Search for the cell housing the specified text and yield its (x, y) center coordinate. 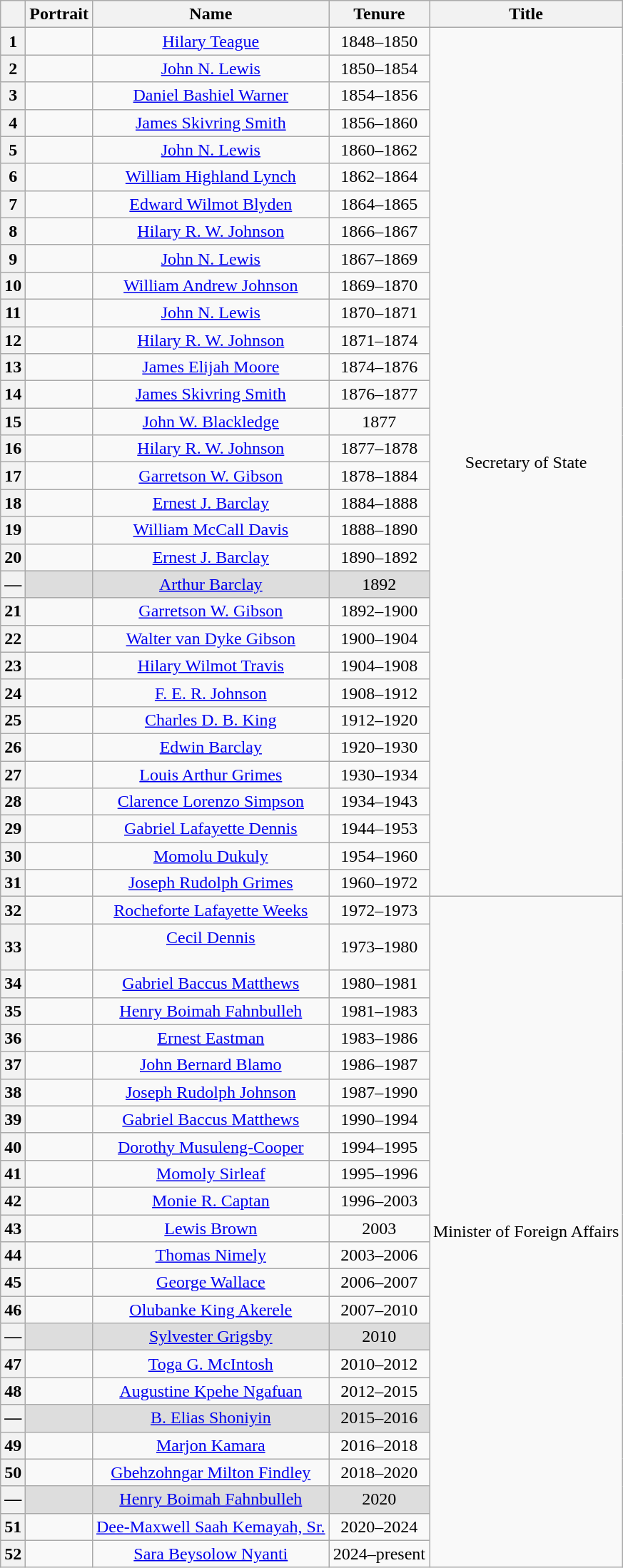
1867–1869 (379, 258)
10 (13, 285)
45 (13, 1283)
1862–1864 (379, 177)
14 (13, 394)
40 (13, 1146)
2006–2007 (379, 1283)
1850–1854 (379, 68)
28 (13, 802)
5 (13, 150)
1995–1996 (379, 1174)
1892–1900 (379, 611)
1877 (379, 422)
Tenure (379, 14)
Olubanke King Akerele (211, 1310)
48 (13, 1391)
1866–1867 (379, 231)
6 (13, 177)
7 (13, 204)
Title (527, 14)
Edward Wilmot Blyden (211, 204)
Hilary Teague (211, 41)
1960–1972 (379, 883)
1990–1994 (379, 1119)
2003 (379, 1228)
50 (13, 1472)
52 (13, 1554)
1983–1986 (379, 1038)
2012–2015 (379, 1391)
30 (13, 856)
16 (13, 449)
1934–1943 (379, 802)
1920–1930 (379, 747)
Joseph Rudolph Grimes (211, 883)
36 (13, 1038)
Gabriel Lafayette Dennis (211, 829)
1994–1995 (379, 1146)
1987–1990 (379, 1092)
Monie R. Captan (211, 1201)
1874–1876 (379, 367)
1877–1878 (379, 449)
9 (13, 258)
Portrait (59, 14)
2010 (379, 1337)
2024–present (379, 1554)
34 (13, 984)
1 (13, 41)
2003–2006 (379, 1256)
35 (13, 1011)
Secretary of State (527, 462)
Momoly Sirleaf (211, 1174)
1869–1870 (379, 285)
1973–1980 (379, 947)
Name (211, 14)
1908–1912 (379, 693)
Dee-Maxwell Saah Kemayah, Sr. (211, 1527)
26 (13, 747)
Minister of Foreign Affairs (527, 1232)
William Highland Lynch (211, 177)
8 (13, 231)
51 (13, 1527)
1860–1862 (379, 150)
21 (13, 611)
1981–1983 (379, 1011)
1904–1908 (379, 666)
25 (13, 720)
Rocheforte Lafayette Weeks (211, 910)
Gbehzohngar Milton Findley (211, 1472)
George Wallace (211, 1283)
1900–1904 (379, 638)
29 (13, 829)
1980–1981 (379, 984)
1986–1987 (379, 1065)
46 (13, 1310)
44 (13, 1256)
1912–1920 (379, 720)
1871–1874 (379, 340)
13 (13, 367)
John W. Blackledge (211, 422)
2020 (379, 1500)
31 (13, 883)
23 (13, 666)
2 (13, 68)
John Bernard Blamo (211, 1065)
24 (13, 693)
Momolu Dukuly (211, 856)
1884–1888 (379, 503)
22 (13, 638)
11 (13, 312)
1856–1860 (379, 123)
William Andrew Johnson (211, 285)
Sylvester Grigsby (211, 1337)
1854–1856 (379, 96)
Walter van Dyke Gibson (211, 638)
William McCall Davis (211, 530)
James Elijah Moore (211, 367)
Dorothy Musuleng-Cooper (211, 1146)
1876–1877 (379, 394)
Louis Arthur Grimes (211, 774)
Sara Beysolow Nyanti (211, 1554)
2018–2020 (379, 1472)
F. E. R. Johnson (211, 693)
43 (13, 1228)
39 (13, 1119)
33 (13, 947)
2020–2024 (379, 1527)
1954–1960 (379, 856)
20 (13, 557)
1878–1884 (379, 476)
42 (13, 1201)
17 (13, 476)
2016–2018 (379, 1445)
Toga G. McIntosh (211, 1364)
Ernest Eastman (211, 1038)
B. Elias Shoniyin (211, 1418)
Daniel Bashiel Warner (211, 96)
1848–1850 (379, 41)
1870–1871 (379, 312)
Thomas Nimely (211, 1256)
Cecil Dennis (211, 947)
47 (13, 1364)
1864–1865 (379, 204)
4 (13, 123)
Charles D. B. King (211, 720)
41 (13, 1174)
2007–2010 (379, 1310)
27 (13, 774)
37 (13, 1065)
Clarence Lorenzo Simpson (211, 802)
18 (13, 503)
Arthur Barclay (211, 584)
1892 (379, 584)
Augustine Kpehe Ngafuan (211, 1391)
Hilary Wilmot Travis (211, 666)
Marjon Kamara (211, 1445)
Joseph Rudolph Johnson (211, 1092)
49 (13, 1445)
Lewis Brown (211, 1228)
1890–1892 (379, 557)
15 (13, 422)
12 (13, 340)
3 (13, 96)
38 (13, 1092)
1888–1890 (379, 530)
1996–2003 (379, 1201)
32 (13, 910)
19 (13, 530)
1972–1973 (379, 910)
1944–1953 (379, 829)
1930–1934 (379, 774)
Edwin Barclay (211, 747)
2010–2012 (379, 1364)
2015–2016 (379, 1418)
